Provide the (x, y) coordinate of the cell's center where the given text is located.  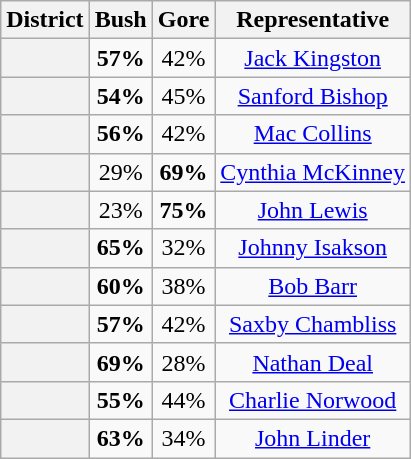
60% (120, 286)
28% (184, 362)
Sanford Bishop (313, 96)
District (45, 20)
Bob Barr (313, 286)
56% (120, 134)
Saxby Chambliss (313, 324)
Charlie Norwood (313, 400)
Representative (313, 20)
Nathan Deal (313, 362)
Johnny Isakson (313, 248)
38% (184, 286)
75% (184, 210)
Bush (120, 20)
54% (120, 96)
32% (184, 248)
Cynthia McKinney (313, 172)
45% (184, 96)
44% (184, 400)
55% (120, 400)
Jack Kingston (313, 58)
John Lewis (313, 210)
Mac Collins (313, 134)
29% (120, 172)
34% (184, 438)
John Linder (313, 438)
65% (120, 248)
63% (120, 438)
Gore (184, 20)
23% (120, 210)
